Return [x, y] of the center of cell containing provided text 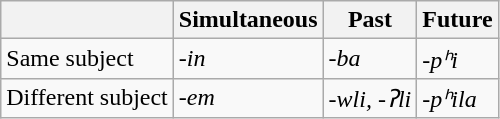
-wli, -ʔli [370, 98]
Same subject [88, 59]
Past [370, 20]
-pʰila [458, 98]
-pʰi [458, 59]
Future [458, 20]
Simultaneous [248, 20]
-ba [370, 59]
-in [248, 59]
Different subject [88, 98]
-em [248, 98]
